Capture the cell that displays the provided text and extract its [X, Y] central coordinate. 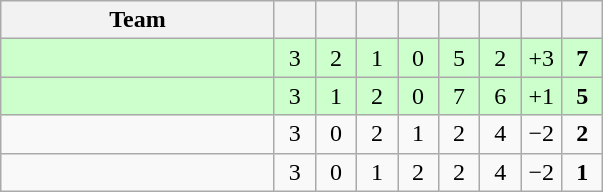
+3 [542, 58]
Team [138, 20]
+1 [542, 96]
6 [500, 96]
